Return the [x, y] coordinate for the center point of the cell that contains the specified text.  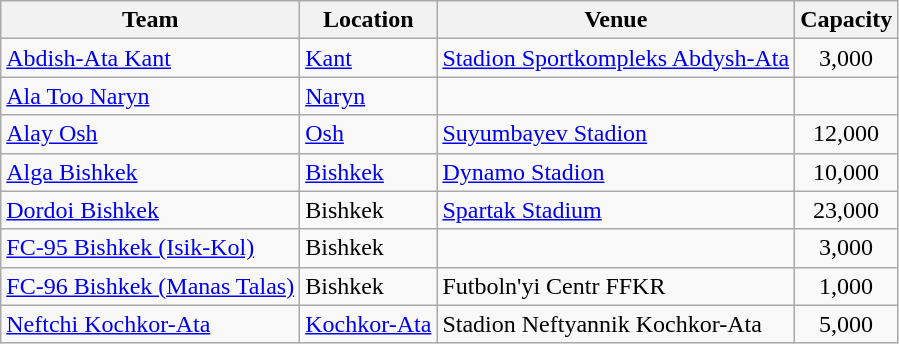
5,000 [846, 324]
Ala Too Naryn [150, 96]
FC-95 Bishkek (Isik-Kol) [150, 248]
Venue [616, 20]
Suyumbayev Stadion [616, 134]
Naryn [368, 96]
Stadion Sportkompleks Abdysh-Ata [616, 58]
Futboln'yi Centr FFKR [616, 286]
10,000 [846, 172]
Kochkor-Ata [368, 324]
Neftchi Kochkor-Ata [150, 324]
Osh [368, 134]
Kant [368, 58]
Dordoi Bishkek [150, 210]
Dynamo Stadion [616, 172]
12,000 [846, 134]
23,000 [846, 210]
Capacity [846, 20]
Team [150, 20]
FC-96 Bishkek (Manas Talas) [150, 286]
Location [368, 20]
Alay Osh [150, 134]
Abdish-Ata Kant [150, 58]
Spartak Stadium [616, 210]
1,000 [846, 286]
Alga Bishkek [150, 172]
Stadion Neftyannik Kochkor-Ata [616, 324]
